Locate the cell with the specified text and output its [X, Y] center coordinate. 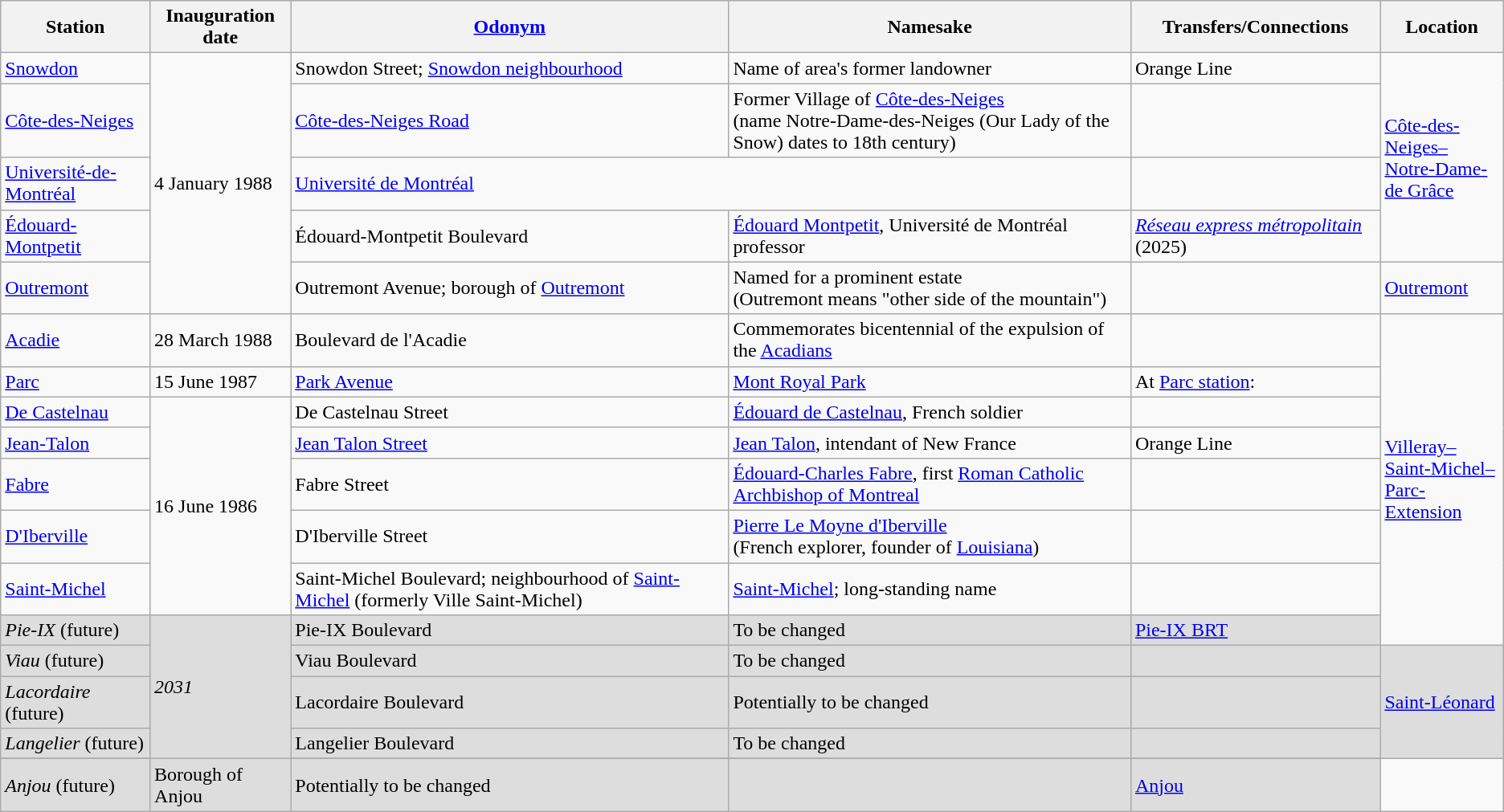
Viau Boulevard [509, 661]
Université-de-Montréal [76, 183]
Langelier Boulevard [509, 744]
Côte-des-Neiges Road [509, 120]
Saint-Michel Boulevard; neighbourhood of Saint-Michel (formerly Ville Saint-Michel) [509, 588]
Viau (future) [76, 661]
Côte-des-Neiges [76, 120]
Saint-Michel; long-standing name [930, 588]
Outremont Avenue; borough of Outremont [509, 288]
28 March 1988 [220, 341]
Anjou (future) [76, 785]
Former Village of Côte-des-Neiges (name Notre-Dame-des-Neiges (Our Lady of the Snow) dates to 18th century) [930, 120]
Langelier (future) [76, 744]
Odonym [509, 27]
Saint-Léonard [1441, 702]
D'Iberville Street [509, 537]
Pie-IX Boulevard [509, 630]
Acadie [76, 341]
Villeray–Saint-Michel–Parc-Extension [1441, 479]
Université de Montréal [711, 183]
Lacordaire Boulevard [509, 702]
Fabre [76, 484]
Édouard de Castelnau, French soldier [930, 412]
Saint-Michel [76, 588]
Commemorates bicentennial of the expulsion of the Acadians [930, 341]
Snowdon [76, 68]
Édouard-Montpetit Boulevard [509, 236]
Édouard Montpetit, Université de Montréal professor [930, 236]
D'Iberville [76, 537]
Côte-des-Neiges–Notre-Dame-de Grâce [1441, 157]
Jean Talon, intendant of New France [930, 443]
Name of area's former landowner [930, 68]
Borough of Anjou [220, 785]
Namesake [930, 27]
Transfers/Connections [1255, 27]
15 June 1987 [220, 382]
Édouard-Montpetit [76, 236]
Fabre Street [509, 484]
Pie-IX BRT [1255, 630]
4 January 1988 [220, 183]
De Castelnau Street [509, 412]
Pie-IX (future) [76, 630]
Boulevard de l'Acadie [509, 341]
Mont Royal Park [930, 382]
Pierre Le Moyne d'Iberville (French explorer, founder of Louisiana) [930, 537]
16 June 1986 [220, 506]
Parc [76, 382]
Jean-Talon [76, 443]
Station [76, 27]
Anjou [1255, 785]
Réseau express métropolitain (2025) [1255, 236]
Édouard-Charles Fabre, first Roman Catholic Archbishop of Montreal [930, 484]
Named for a prominent estate (Outremont means "other side of the mountain") [930, 288]
2031 [220, 688]
Park Avenue [509, 382]
Lacordaire (future) [76, 702]
Location [1441, 27]
De Castelnau [76, 412]
Jean Talon Street [509, 443]
Inauguration date [220, 27]
Snowdon Street; Snowdon neighbourhood [509, 68]
At Parc station: [1255, 382]
